Scan for the cell matching the given text and deliver its [X, Y] coordinate at center. 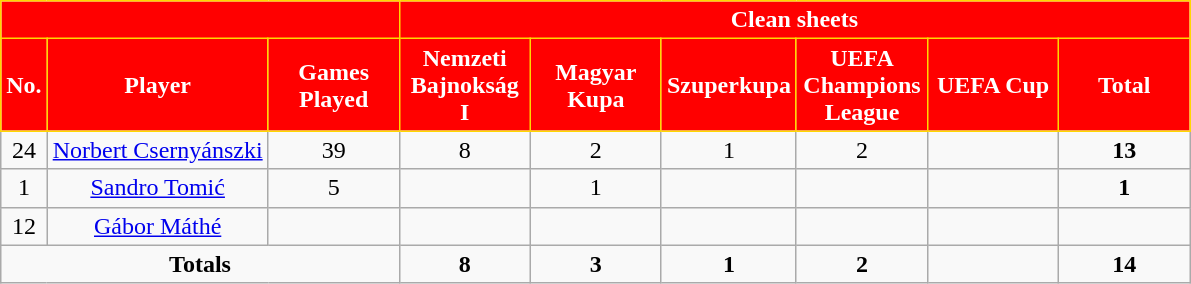
Sandro Tomić [158, 188]
24 [24, 150]
Games Played [334, 85]
12 [24, 226]
Szuperkupa [728, 85]
No. [24, 85]
39 [334, 150]
Norbert Csernyánszki [158, 150]
Clean sheets [794, 20]
Total [1124, 85]
3 [596, 264]
Magyar Kupa [596, 85]
UEFA Champions League [862, 85]
13 [1124, 150]
Nemzeti Bajnokság I [464, 85]
Totals [200, 264]
14 [1124, 264]
5 [334, 188]
Player [158, 85]
UEFA Cup [994, 85]
Gábor Máthé [158, 226]
